For the text-containing cell, return its midpoint in (x, y) coordinate format. 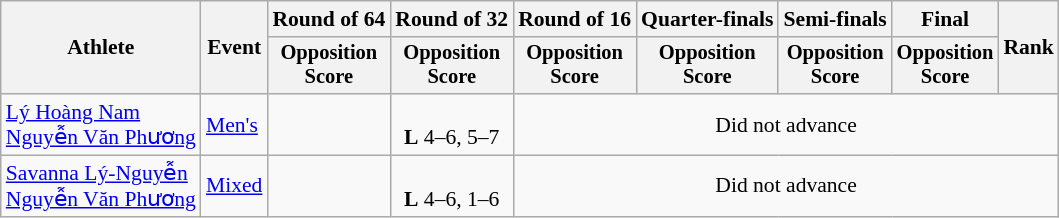
Mixed (234, 186)
Savanna Lý-NguyễnNguyễn Văn Phương (101, 186)
Round of 64 (328, 19)
Round of 32 (452, 19)
L 4–6, 5–7 (452, 124)
L 4–6, 1–6 (452, 186)
Semi-finals (834, 19)
Rank (1028, 48)
Round of 16 (574, 19)
Athlete (101, 48)
Lý Hoàng NamNguyễn Văn Phương (101, 124)
Quarter-finals (707, 19)
Event (234, 48)
Final (946, 19)
Men's (234, 124)
